From the cell containing the given text, extract its center point as [x, y] coordinate. 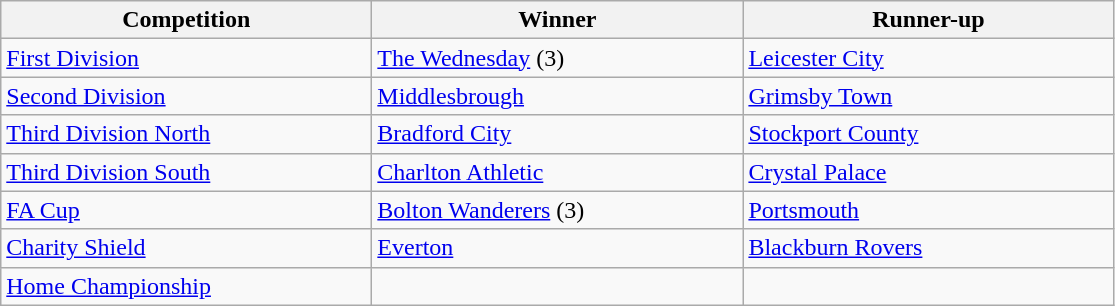
Bradford City [558, 134]
Competition [186, 20]
Charity Shield [186, 248]
Middlesbrough [558, 96]
Runner-up [928, 20]
Bolton Wanderers (3) [558, 210]
Crystal Palace [928, 172]
The Wednesday (3) [558, 58]
Grimsby Town [928, 96]
Stockport County [928, 134]
FA Cup [186, 210]
Third Division North [186, 134]
Winner [558, 20]
First Division [186, 58]
Leicester City [928, 58]
Portsmouth [928, 210]
Everton [558, 248]
Home Championship [186, 286]
Third Division South [186, 172]
Blackburn Rovers [928, 248]
Second Division [186, 96]
Charlton Athletic [558, 172]
